Find where the given text appears and provide that cell's center as (X, Y) coordinate. 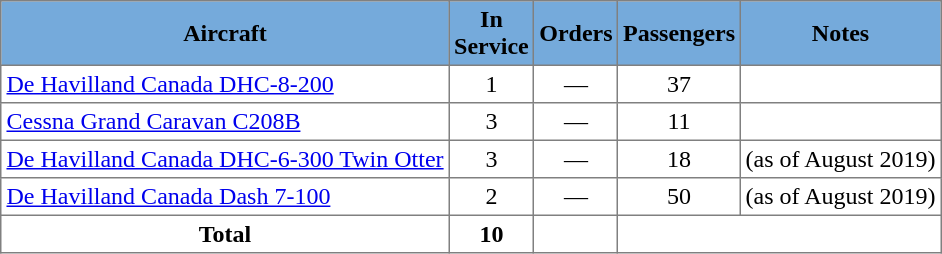
InService (492, 33)
Orders (576, 33)
1 (492, 84)
18 (679, 159)
50 (679, 197)
Cessna Grand Caravan C208B (225, 122)
Notes (840, 33)
Passengers (679, 33)
De Havilland Canada Dash 7-100 (225, 197)
Total (225, 234)
2 (492, 197)
Aircraft (225, 33)
De Havilland Canada DHC-8-200 (225, 84)
De Havilland Canada DHC-6-300 Twin Otter (225, 159)
11 (679, 122)
10 (492, 234)
37 (679, 84)
